For the text-containing cell, return its midpoint in [X, Y] coordinate format. 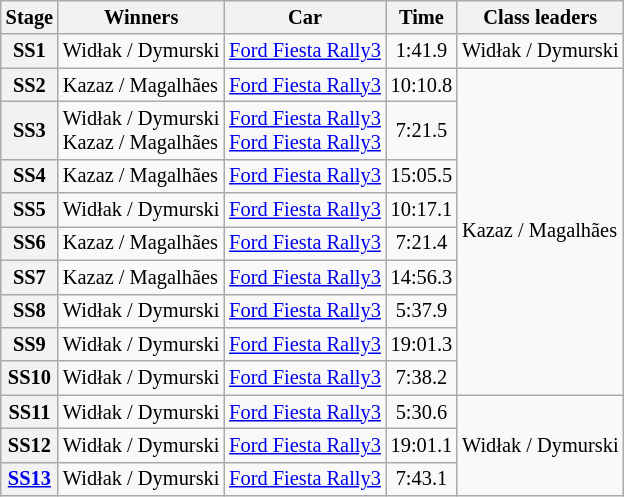
10:10.8 [422, 85]
1:41.9 [422, 51]
Class leaders [540, 17]
7:21.4 [422, 243]
SS12 [30, 445]
7:21.5 [422, 130]
7:43.1 [422, 479]
Ford Fiesta Rally3Ford Fiesta Rally3 [304, 130]
14:56.3 [422, 277]
SS10 [30, 378]
SS9 [30, 344]
SS4 [30, 176]
5:37.9 [422, 311]
SS8 [30, 311]
Widłak / DymurskiKazaz / Magalhães [141, 130]
SS7 [30, 277]
SS13 [30, 479]
SS2 [30, 85]
10:17.1 [422, 210]
SS6 [30, 243]
Winners [141, 17]
SS11 [30, 412]
5:30.6 [422, 412]
15:05.5 [422, 176]
Car [304, 17]
SS5 [30, 210]
19:01.3 [422, 344]
Time [422, 17]
SS1 [30, 51]
SS3 [30, 130]
Stage [30, 17]
7:38.2 [422, 378]
19:01.1 [422, 445]
